Identify which cell holds the provided text, then report its [x, y] central coordinate. 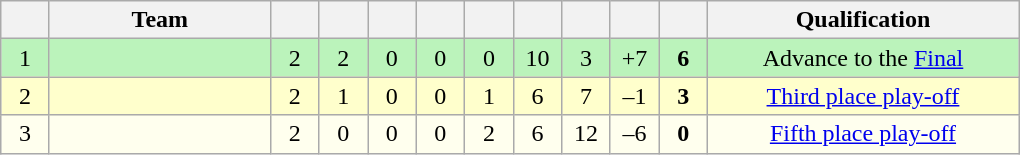
7 [586, 96]
Team [160, 20]
Fifth place play-off [862, 134]
–6 [634, 134]
Third place play-off [862, 96]
10 [538, 58]
Advance to the Final [862, 58]
12 [586, 134]
Qualification [862, 20]
+7 [634, 58]
–1 [634, 96]
